Search for the cell housing the specified text and yield its [x, y] center coordinate. 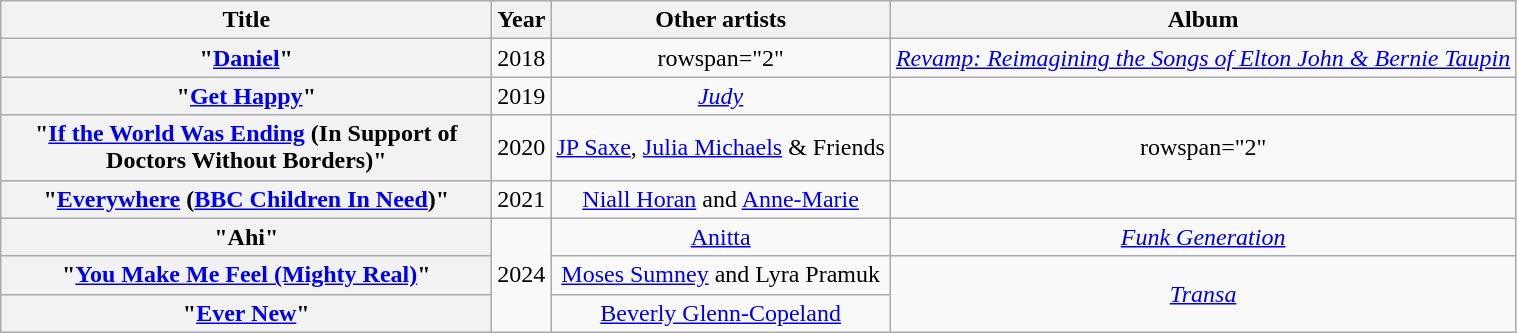
Judy [721, 96]
"Daniel" [246, 58]
2019 [522, 96]
2020 [522, 148]
2024 [522, 275]
2018 [522, 58]
Revamp: Reimagining the Songs of Elton John & Bernie Taupin [1202, 58]
Transa [1202, 294]
Anitta [721, 237]
2021 [522, 199]
Moses Sumney and Lyra Pramuk [721, 275]
"Get Happy" [246, 96]
Album [1202, 20]
"Ever New" [246, 313]
"If the World Was Ending (In Support of Doctors Without Borders)" [246, 148]
"You Make Me Feel (Mighty Real)" [246, 275]
Niall Horan and Anne-Marie [721, 199]
"Ahi" [246, 237]
Other artists [721, 20]
Beverly Glenn-Copeland [721, 313]
Year [522, 20]
Funk Generation [1202, 237]
JP Saxe, Julia Michaels & Friends [721, 148]
Title [246, 20]
"Everywhere (BBC Children In Need)" [246, 199]
